Find where the given text appears and provide that cell's center as (x, y) coordinate. 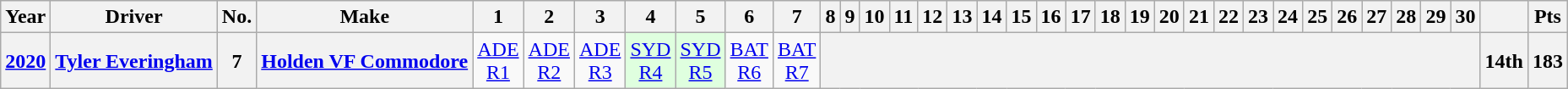
183 (1547, 61)
1 (498, 17)
24 (1289, 17)
14th (1504, 61)
Make (365, 17)
11 (903, 17)
2 (549, 17)
9 (849, 17)
4 (650, 17)
29 (1435, 17)
SYDR5 (701, 61)
ADER2 (549, 61)
6 (749, 17)
26 (1348, 17)
14 (991, 17)
30 (1466, 17)
19 (1140, 17)
21 (1199, 17)
13 (963, 17)
15 (1022, 17)
16 (1050, 17)
No. (236, 17)
10 (875, 17)
BATR7 (796, 61)
2020 (25, 61)
Year (25, 17)
ADER3 (600, 61)
5 (701, 17)
BATR6 (749, 61)
Driver (134, 17)
20 (1169, 17)
25 (1317, 17)
3 (600, 17)
27 (1376, 17)
Holden VF Commodore (365, 61)
23 (1258, 17)
18 (1110, 17)
17 (1081, 17)
SYDR4 (650, 61)
12 (932, 17)
Tyler Everingham (134, 61)
Pts (1547, 17)
ADER1 (498, 61)
8 (831, 17)
22 (1228, 17)
28 (1407, 17)
